Detect which cell encompasses the target text, then output its [X, Y] center coordinate. 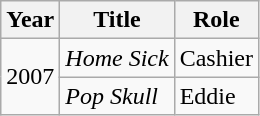
Year [30, 20]
Eddie [216, 96]
Cashier [216, 58]
Pop Skull [117, 96]
Role [216, 20]
Title [117, 20]
Home Sick [117, 58]
2007 [30, 77]
